Provide the (X, Y) coordinate of the cell's center where the given text is located.  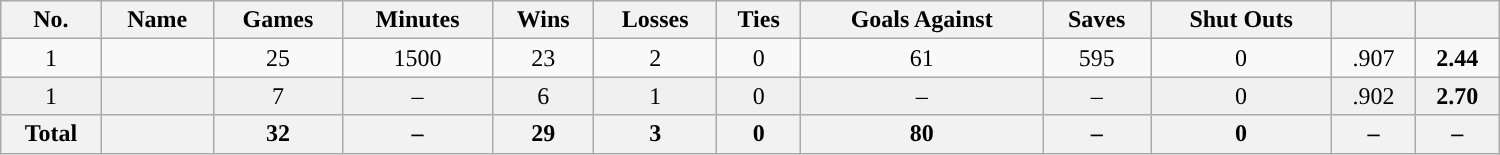
Saves (1097, 20)
29 (544, 134)
2 (656, 58)
.907 (1373, 58)
Shut Outs (1242, 20)
2.70 (1457, 96)
25 (278, 58)
32 (278, 134)
Games (278, 20)
.902 (1373, 96)
2.44 (1457, 58)
61 (922, 58)
23 (544, 58)
7 (278, 96)
80 (922, 134)
Name (157, 20)
Goals Against (922, 20)
3 (656, 134)
Ties (759, 20)
6 (544, 96)
Total (51, 134)
No. (51, 20)
595 (1097, 58)
1500 (417, 58)
Wins (544, 20)
Losses (656, 20)
Minutes (417, 20)
